Extract the (X, Y) coordinate from the center of the cell holding the provided text.  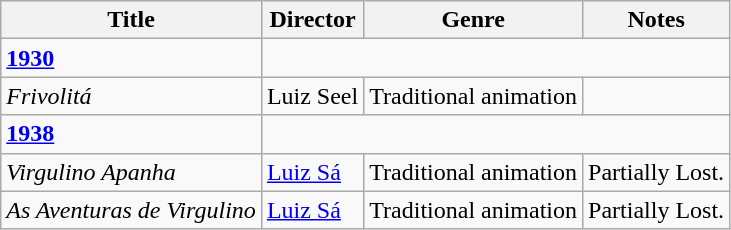
As Aventuras de Virgulino (132, 210)
1930 (132, 58)
Genre (474, 20)
Frivolitá (132, 96)
Title (132, 20)
Director (312, 20)
1938 (132, 134)
Luiz Seel (312, 96)
Notes (656, 20)
Virgulino Apanha (132, 172)
